Find where the given text appears and provide that cell's center as (X, Y) coordinate. 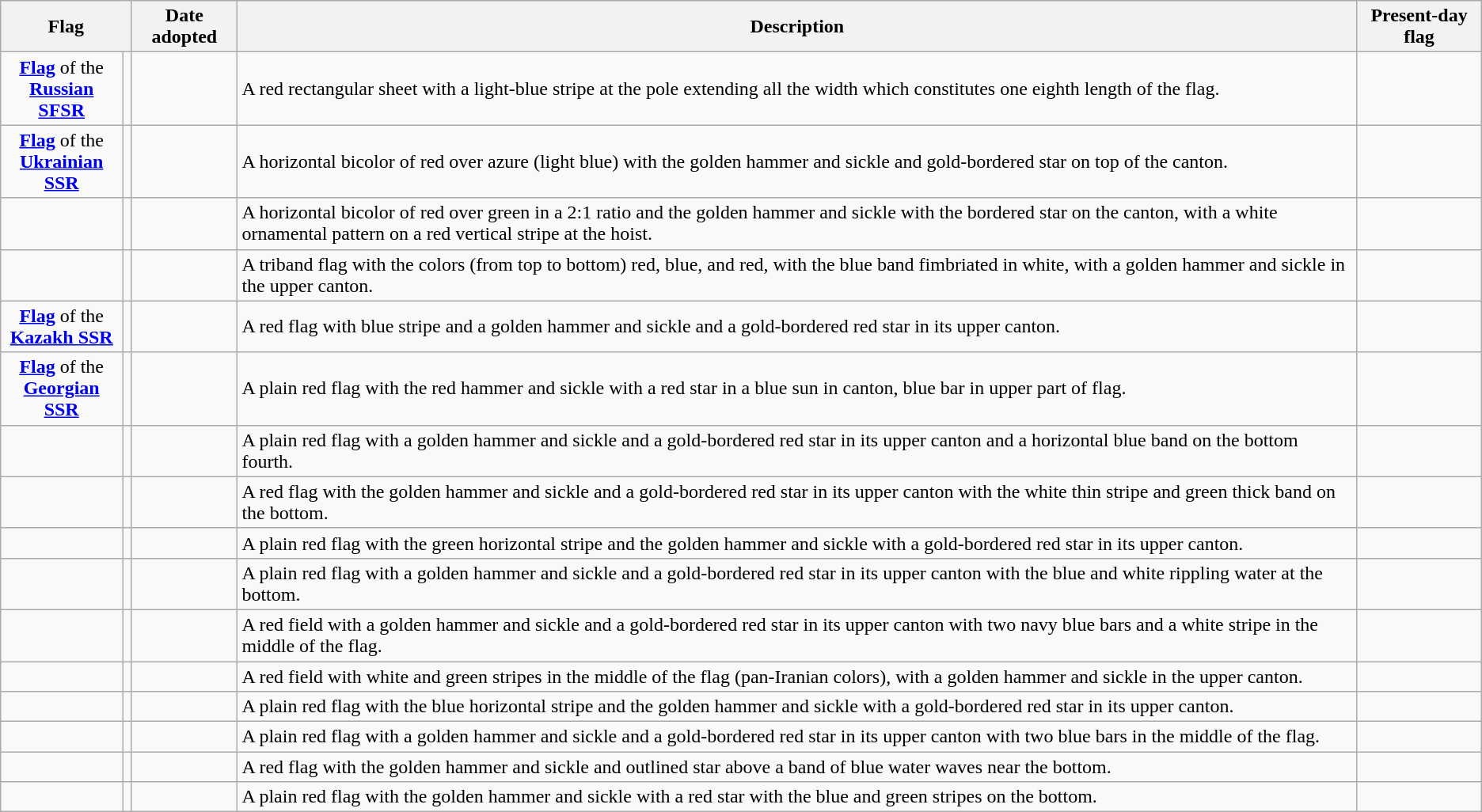
A red flag with blue stripe and a golden hammer and sickle and a gold-bordered red star in its upper canton. (797, 326)
Flag of theKazakh SSR (62, 326)
Description (797, 27)
A plain red flag with the green horizontal stripe and the golden hammer and sickle with a gold-bordered red star in its upper canton. (797, 543)
A red flag with the golden hammer and sickle and outlined star above a band of blue water waves near the bottom. (797, 767)
Flag of theGeorgian SSR (62, 389)
Flag (66, 27)
A horizontal bicolor of red over azure (light blue) with the golden hammer and sickle and gold-bordered star on top of the canton. (797, 161)
A plain red flag with the blue horizontal stripe and the golden hammer and sickle with a gold-bordered red star in its upper canton. (797, 707)
A plain red flag with the red hammer and sickle with a red star in a blue sun in canton, blue bar in upper part of flag. (797, 389)
Date adopted (184, 27)
A plain red flag with a golden hammer and sickle and a gold-bordered red star in its upper canton with two blue bars in the middle of the flag. (797, 737)
A red rectangular sheet with a light-blue stripe at the pole extending all the width which constitutes one eighth length of the flag. (797, 89)
A plain red flag with a golden hammer and sickle and a gold-bordered red star in its upper canton and a horizontal blue band on the bottom fourth. (797, 451)
Present-day flag (1419, 27)
Flag of theUkrainian SSR (62, 161)
Flag of theRussian SFSR (62, 89)
A red field with white and green stripes in the middle of the flag (pan-Iranian colors), with a golden hammer and sickle in the upper canton. (797, 677)
A plain red flag with the golden hammer and sickle with a red star with the blue and green stripes on the bottom. (797, 797)
